Return the (x, y) coordinate for the center point of the cell that contains the specified text.  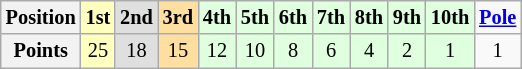
10 (255, 51)
12 (217, 51)
6 (331, 51)
25 (98, 51)
8th (369, 17)
1st (98, 17)
Position (41, 17)
4 (369, 51)
2nd (136, 17)
9th (407, 17)
3rd (178, 17)
7th (331, 17)
10th (450, 17)
Points (41, 51)
4th (217, 17)
15 (178, 51)
6th (293, 17)
Pole (498, 17)
2 (407, 51)
18 (136, 51)
8 (293, 51)
5th (255, 17)
